Output the (x, y) coordinate of the center of the cell containing the given text.  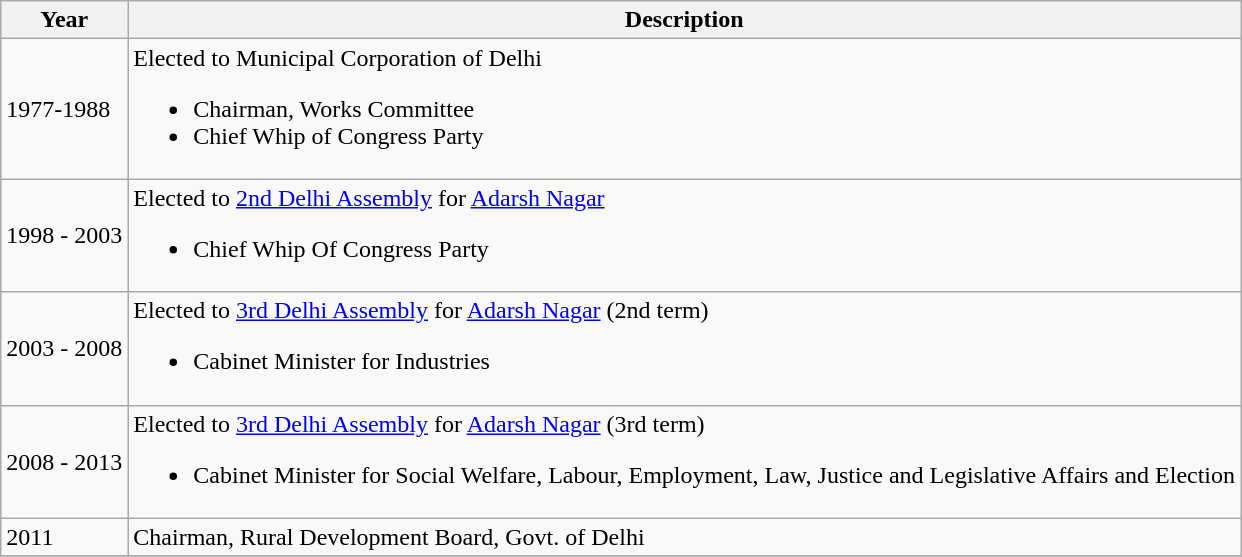
2003 - 2008 (64, 348)
Chairman, Rural Development Board, Govt. of Delhi (684, 537)
Elected to 2nd Delhi Assembly for Adarsh NagarChief Whip Of Congress Party (684, 236)
2008 - 2013 (64, 462)
Elected to 3rd Delhi Assembly for Adarsh Nagar (2nd term)Cabinet Minister for Industries (684, 348)
Year (64, 20)
1998 - 2003 (64, 236)
1977-1988 (64, 109)
Elected to Municipal Corporation of DelhiChairman, Works CommitteeChief Whip of Congress Party (684, 109)
2011 (64, 537)
Description (684, 20)
